Return the [X, Y] coordinate for the center point of the cell that contains the specified text.  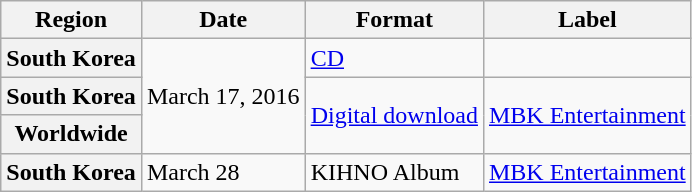
Worldwide [72, 134]
March 17, 2016 [223, 96]
Label [587, 20]
KIHNO Album [394, 172]
Format [394, 20]
Digital download [394, 115]
Region [72, 20]
CD [394, 58]
Date [223, 20]
March 28 [223, 172]
